Find where the given text appears and provide that cell's center as [x, y] coordinate. 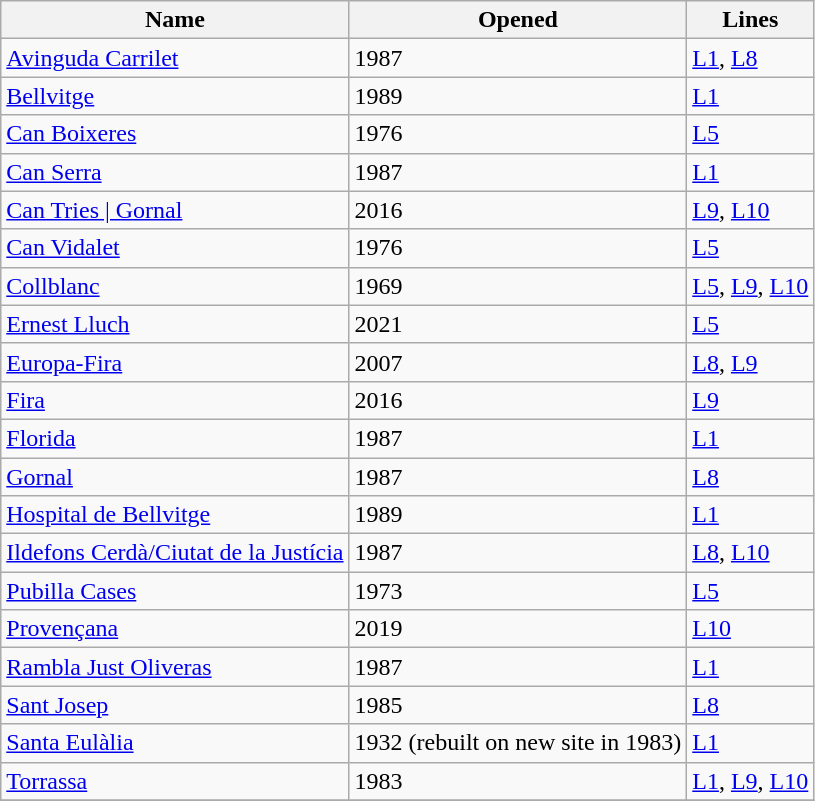
Rambla Just Oliveras [175, 667]
L1, L9, L10 [750, 781]
Santa Eulàlia [175, 743]
1973 [518, 591]
L1, L8 [750, 58]
2019 [518, 629]
Collblanc [175, 286]
Ernest Lluch [175, 324]
1985 [518, 705]
Gornal [175, 477]
1969 [518, 286]
Fira [175, 400]
Can Boixeres [175, 134]
L8, L9 [750, 362]
L9, L10 [750, 210]
1983 [518, 781]
L9 [750, 400]
Avinguda Carrilet [175, 58]
Opened [518, 20]
2007 [518, 362]
Provençana [175, 629]
L5, L9, L10 [750, 286]
Florida [175, 438]
Ildefons Cerdà/Ciutat de la Justícia [175, 553]
Can Serra [175, 172]
Lines [750, 20]
Name [175, 20]
2021 [518, 324]
1932 (rebuilt on new site in 1983) [518, 743]
Pubilla Cases [175, 591]
Can Tries | Gornal [175, 210]
Can Vidalet [175, 248]
Torrassa [175, 781]
Hospital de Bellvitge [175, 515]
L8, L10 [750, 553]
Sant Josep [175, 705]
Bellvitge [175, 96]
Europa-Fira [175, 362]
L10 [750, 629]
